Extract the (X, Y) coordinate from the center of the cell holding the provided text.  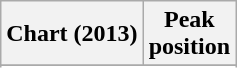
Chart (2013) (72, 34)
Peakposition (189, 34)
